Return (X, Y) of the center of cell containing provided text 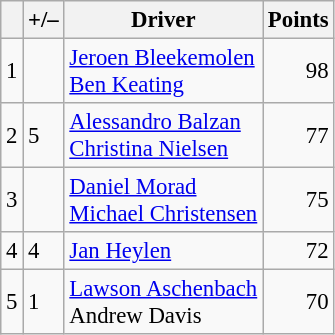
Points (298, 20)
+/– (44, 20)
77 (298, 136)
3 (12, 200)
Alessandro Balzan Christina Nielsen (164, 136)
Jeroen Bleekemolen Ben Keating (164, 72)
75 (298, 200)
2 (12, 136)
98 (298, 72)
Lawson Aschenbach Andrew Davis (164, 302)
Jan Heylen (164, 251)
72 (298, 251)
70 (298, 302)
Daniel Morad Michael Christensen (164, 200)
Driver (164, 20)
